Pinpoint the cell where the given text exists, returning its [x, y] midpoint coordinate. 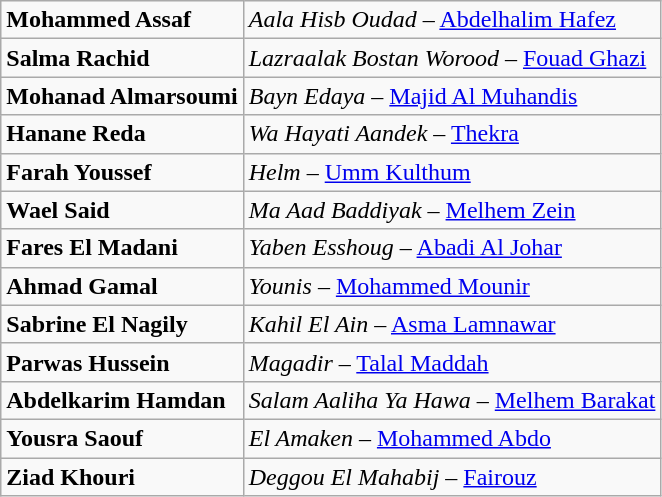
Kahil El Ain – Asma Lamnawar [452, 324]
Magadir – Talal Maddah [452, 362]
Mohammed Assaf [122, 20]
Ziad Khouri [122, 477]
Mohanad Almarsoumi [122, 96]
Farah Youssef [122, 172]
Yousra Saouf [122, 438]
Yaben Esshoug – Abadi Al Johar [452, 248]
Abdelkarim Hamdan [122, 400]
Wa Hayati Aandek – Thekra [452, 134]
Deggou El Mahabij – Fairouz [452, 477]
Wael Said [122, 210]
Aala Hisb Oudad – Abdelhalim Hafez [452, 20]
Helm – Umm Kulthum [452, 172]
El Amaken – Mohammed Abdo [452, 438]
Parwas Hussein [122, 362]
Fares El Madani [122, 248]
Sabrine El Nagily [122, 324]
Ahmad Gamal [122, 286]
Ma Aad Baddiyak – Melhem Zein [452, 210]
Salam Aaliha Ya Hawa – Melhem Barakat [452, 400]
Hanane Reda [122, 134]
Younis – Mohammed Mounir [452, 286]
Lazraalak Bostan Worood – Fouad Ghazi [452, 58]
Salma Rachid [122, 58]
Bayn Edaya – Majid Al Muhandis [452, 96]
